Output the [x, y] coordinate of the center of the cell containing the given text.  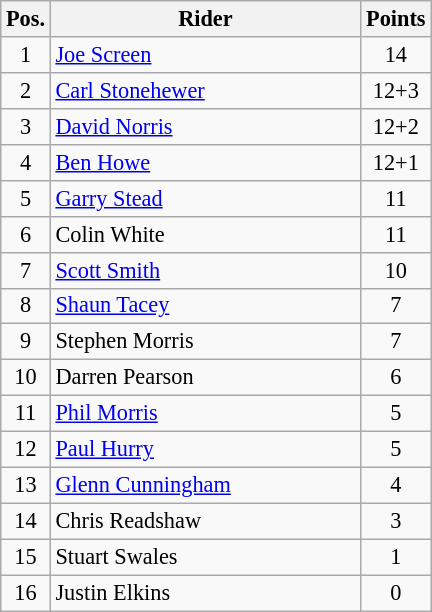
David Norris [205, 126]
12+1 [396, 162]
Darren Pearson [205, 378]
12+3 [396, 90]
9 [26, 342]
16 [26, 593]
Scott Smith [205, 270]
Garry Stead [205, 198]
Phil Morris [205, 414]
Points [396, 19]
2 [26, 90]
Chris Readshaw [205, 521]
12+2 [396, 126]
Colin White [205, 234]
Pos. [26, 19]
Justin Elkins [205, 593]
15 [26, 557]
12 [26, 450]
Rider [205, 19]
8 [26, 306]
Glenn Cunningham [205, 485]
Paul Hurry [205, 450]
13 [26, 485]
Joe Screen [205, 55]
Ben Howe [205, 162]
0 [396, 593]
Stuart Swales [205, 557]
Shaun Tacey [205, 306]
Stephen Morris [205, 342]
Carl Stonehewer [205, 90]
